Locate the cell with the specified text and output its (X, Y) center coordinate. 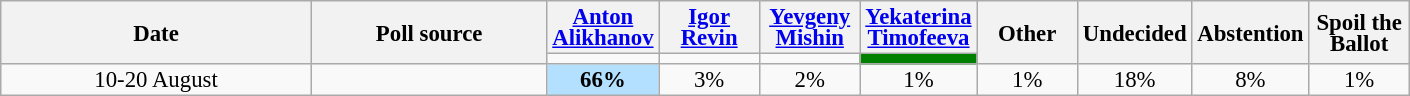
Undecided (1135, 32)
Anton Alikhanov (603, 28)
Igor Revin (710, 28)
Yevgeny Mishin (810, 28)
2% (810, 80)
10-20 August (156, 80)
Other (1028, 32)
Spoil the Ballot (1360, 32)
18% (1135, 80)
Yekaterina Timofeeva (918, 28)
Poll source (429, 32)
8% (1250, 80)
Abstention (1250, 32)
Date (156, 32)
66% (603, 80)
3% (710, 80)
